Detect which cell encompasses the target text, then output its [x, y] center coordinate. 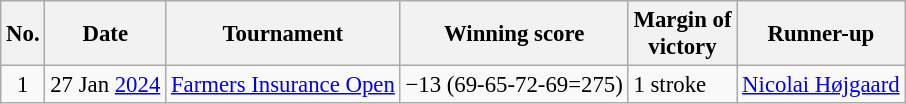
Tournament [284, 34]
1 [23, 85]
Farmers Insurance Open [284, 85]
Runner-up [821, 34]
Winning score [514, 34]
Margin ofvictory [682, 34]
−13 (69-65-72-69=275) [514, 85]
1 stroke [682, 85]
No. [23, 34]
27 Jan 2024 [106, 85]
Date [106, 34]
Nicolai Højgaard [821, 85]
